Search for the cell housing the specified text and yield its [x, y] center coordinate. 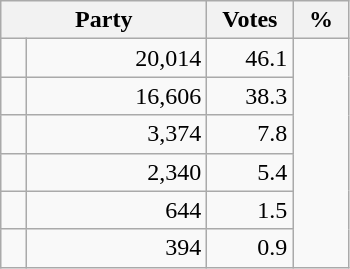
46.1 [250, 58]
Party [104, 20]
Votes [250, 20]
3,374 [117, 134]
20,014 [117, 58]
38.3 [250, 96]
2,340 [117, 172]
5.4 [250, 172]
16,606 [117, 96]
394 [117, 248]
0.9 [250, 248]
644 [117, 210]
% [321, 20]
1.5 [250, 210]
7.8 [250, 134]
